Locate the cell with the specified text and output its (x, y) center coordinate. 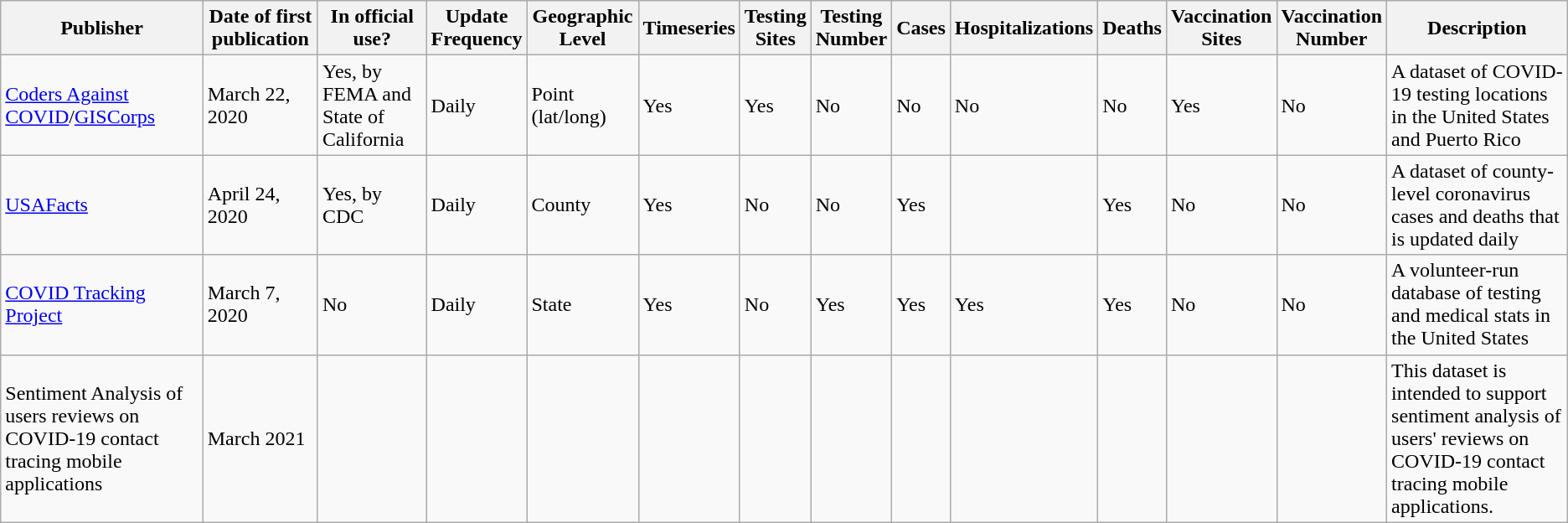
COVID Tracking Project (102, 305)
Publisher (102, 28)
Timeseries (689, 28)
County (583, 205)
A dataset of COVID-19 testing locations in the United States and Puerto Rico (1478, 106)
Yes, by FEMA and State of California (372, 106)
Description (1478, 28)
Yes, by CDC (372, 205)
In official use? (372, 28)
Date of first publication (260, 28)
UpdateFrequency (477, 28)
USAFacts (102, 205)
Sentiment Analysis of users reviews on COVID-19 contact tracing mobile applications (102, 438)
A volunteer-run database of testing and medical stats in the United States (1478, 305)
Deaths (1132, 28)
TestingNumber (851, 28)
Hospitalizations (1024, 28)
Coders Against COVID/GISCorps (102, 106)
This dataset is intended to support sentiment analysis of users' reviews on COVID-19 contact tracing mobile applications. (1478, 438)
VaccinationSites (1221, 28)
March 22, 2020 (260, 106)
March 2021 (260, 438)
GeographicLevel (583, 28)
TestingSites (776, 28)
Point (lat/long) (583, 106)
April 24, 2020 (260, 205)
VaccinationNumber (1332, 28)
Cases (921, 28)
A dataset of county-level coronavirus cases and deaths that is updated daily (1478, 205)
State (583, 305)
March 7, 2020 (260, 305)
